Return (X, Y) of the center of cell containing provided text 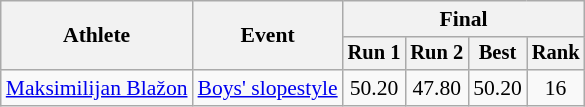
Final (464, 19)
Boys' slopestyle (268, 88)
Run 1 (374, 54)
Maksimilijan Blažon (97, 88)
Best (498, 54)
Rank (556, 54)
16 (556, 88)
47.80 (436, 88)
Run 2 (436, 54)
Athlete (97, 36)
Event (268, 36)
